Locate the cell with the specified text and output its (X, Y) center coordinate. 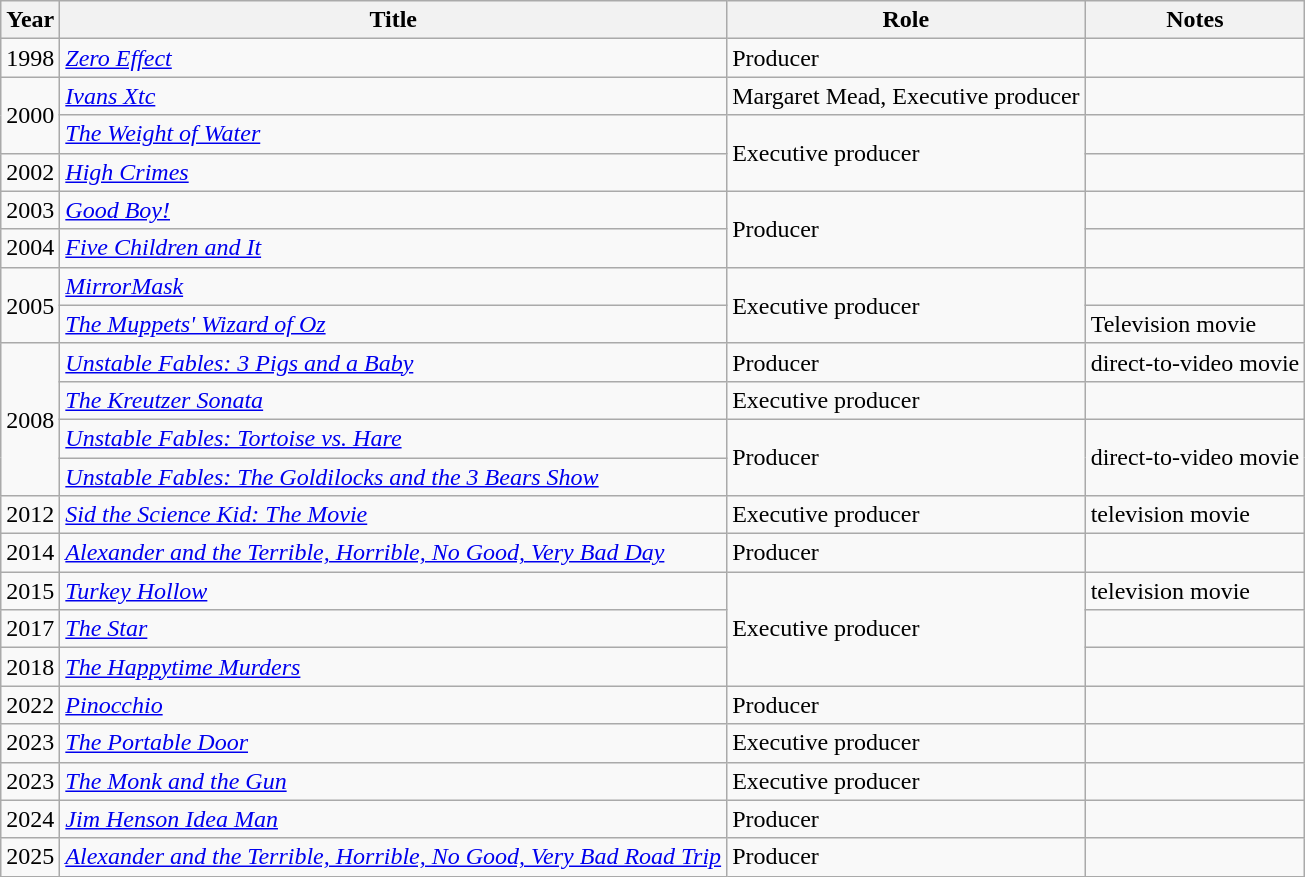
Alexander and the Terrible, Horrible, No Good, Very Bad Day (394, 553)
The Monk and the Gun (394, 781)
MirrorMask (394, 286)
Sid the Science Kid: The Movie (394, 515)
Title (394, 20)
Five Children and It (394, 248)
Jim Henson Idea Man (394, 819)
Notes (1195, 20)
High Crimes (394, 172)
Pinocchio (394, 705)
2000 (30, 115)
2024 (30, 819)
2005 (30, 305)
Television movie (1195, 324)
Margaret Mead, Executive producer (906, 96)
Turkey Hollow (394, 591)
The Muppets' Wizard of Oz (394, 324)
The Weight of Water (394, 134)
Year (30, 20)
The Star (394, 629)
The Happytime Murders (394, 667)
Good Boy! (394, 210)
Zero Effect (394, 58)
2003 (30, 210)
Role (906, 20)
2012 (30, 515)
The Portable Door (394, 743)
2002 (30, 172)
Unstable Fables: Tortoise vs. Hare (394, 438)
2004 (30, 248)
2022 (30, 705)
2014 (30, 553)
Unstable Fables: The Goldilocks and the 3 Bears Show (394, 477)
2008 (30, 419)
1998 (30, 58)
The Kreutzer Sonata (394, 400)
2017 (30, 629)
Ivans Xtc (394, 96)
2018 (30, 667)
Unstable Fables: 3 Pigs and a Baby (394, 362)
2025 (30, 857)
2015 (30, 591)
Alexander and the Terrible, Horrible, No Good, Very Bad Road Trip (394, 857)
